From the cell containing the given text, extract its center point as (x, y) coordinate. 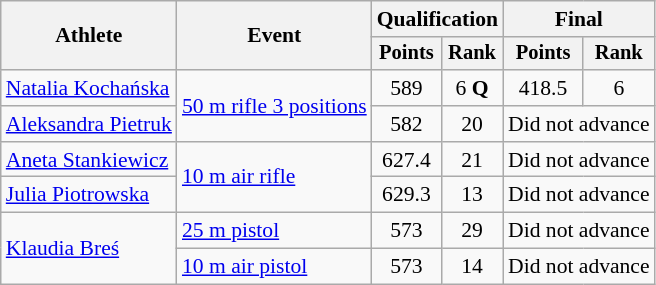
Final (579, 19)
Klaudia Breś (89, 248)
Julia Piotrowska (89, 195)
Qualification (438, 19)
Event (274, 36)
10 m air pistol (274, 267)
418.5 (543, 88)
29 (472, 231)
25 m pistol (274, 231)
50 m rifle 3 positions (274, 106)
589 (406, 88)
6 (619, 88)
10 m air rifle (274, 178)
629.3 (406, 195)
627.4 (406, 160)
13 (472, 195)
Aleksandra Pietruk (89, 124)
Aneta Stankiewicz (89, 160)
582 (406, 124)
20 (472, 124)
Athlete (89, 36)
21 (472, 160)
Natalia Kochańska (89, 88)
6 Q (472, 88)
14 (472, 267)
